From the cell containing the given text, extract its center point as (x, y) coordinate. 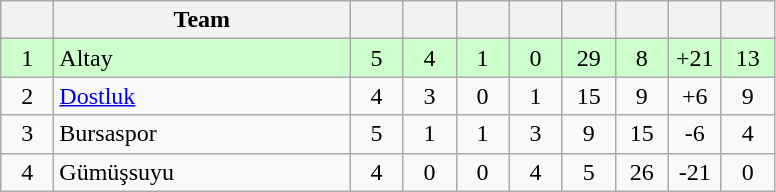
2 (28, 96)
Gümüşsuyu (202, 172)
13 (748, 58)
-21 (694, 172)
29 (588, 58)
Dostluk (202, 96)
+6 (694, 96)
Bursaspor (202, 134)
Team (202, 20)
Altay (202, 58)
26 (642, 172)
8 (642, 58)
+21 (694, 58)
-6 (694, 134)
